Identify which cell holds the provided text, then report its (X, Y) central coordinate. 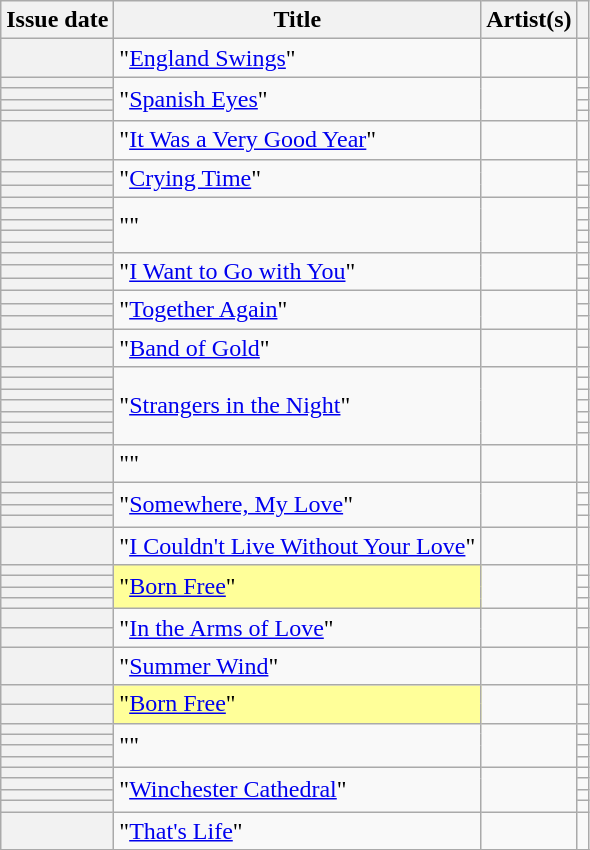
"It Was a Very Good Year" (298, 140)
"Spanish Eyes" (298, 99)
"Summer Wind" (298, 666)
"Crying Time" (298, 178)
"Somewhere, My Love" (298, 504)
"Band of Gold" (298, 348)
"Strangers in the Night" (298, 406)
Artist(s) (529, 20)
"Together Again" (298, 310)
"I Want to Go with You" (298, 272)
"In the Arms of Love" (298, 628)
"Winchester Cathedral" (298, 789)
"England Swings" (298, 58)
"I Couldn't Live Without Your Love" (298, 545)
Title (298, 20)
Issue date (58, 20)
"That's Life" (298, 831)
